For the text-containing cell, return its midpoint in [X, Y] coordinate format. 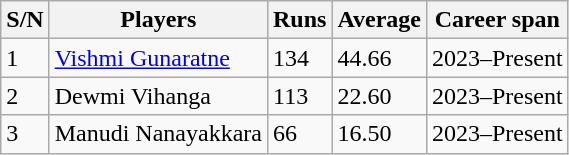
Average [380, 20]
22.60 [380, 96]
66 [299, 134]
S/N [25, 20]
Players [158, 20]
Career span [497, 20]
Dewmi Vihanga [158, 96]
16.50 [380, 134]
1 [25, 58]
113 [299, 96]
Vishmi Gunaratne [158, 58]
44.66 [380, 58]
2 [25, 96]
Manudi Nanayakkara [158, 134]
134 [299, 58]
Runs [299, 20]
3 [25, 134]
